Provide the [X, Y] coordinate of the cell's center where the given text is located.  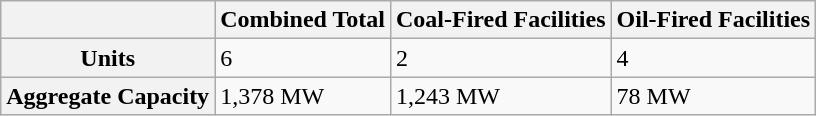
1,378 MW [303, 96]
Units [108, 58]
78 MW [714, 96]
1,243 MW [500, 96]
Coal-Fired Facilities [500, 20]
6 [303, 58]
Aggregate Capacity [108, 96]
Oil-Fired Facilities [714, 20]
4 [714, 58]
Combined Total [303, 20]
2 [500, 58]
